From the cell containing the given text, extract its center point as (x, y) coordinate. 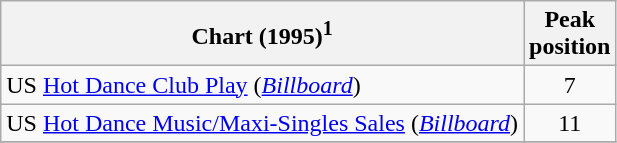
Peakposition (570, 34)
Chart (1995)1 (262, 34)
US Hot Dance Music/Maxi-Singles Sales (Billboard) (262, 123)
7 (570, 85)
US Hot Dance Club Play (Billboard) (262, 85)
11 (570, 123)
